Detect which cell encompasses the target text, then output its (x, y) center coordinate. 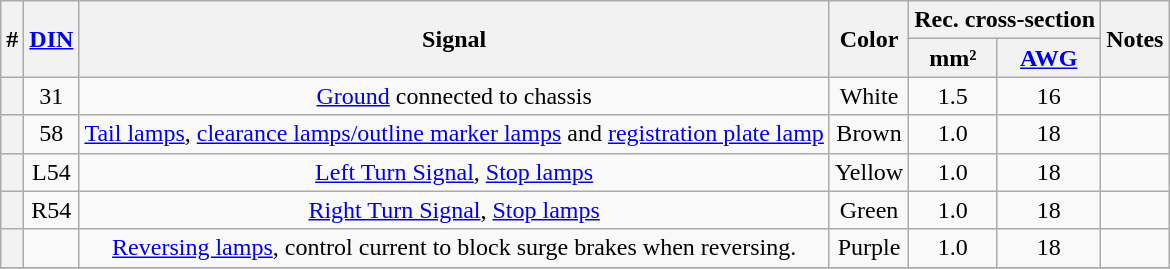
Rec. cross-section (1005, 20)
R54 (52, 210)
White (868, 96)
Purple (868, 248)
# (12, 39)
Notes (1135, 39)
Yellow (868, 172)
Right Turn Signal, Stop lamps (454, 210)
31 (52, 96)
58 (52, 134)
Reversing lamps, control current to block surge brakes when reversing. (454, 248)
Brown (868, 134)
Signal (454, 39)
L54 (52, 172)
1.5 (953, 96)
AWG (1049, 58)
mm² (953, 58)
Green (868, 210)
Tail lamps, clearance lamps/outline marker lamps and registration plate lamp (454, 134)
Ground connected to chassis (454, 96)
DIN (52, 39)
Left Turn Signal, Stop lamps (454, 172)
Color (868, 39)
16 (1049, 96)
